Locate the cell with the specified text and output its [X, Y] center coordinate. 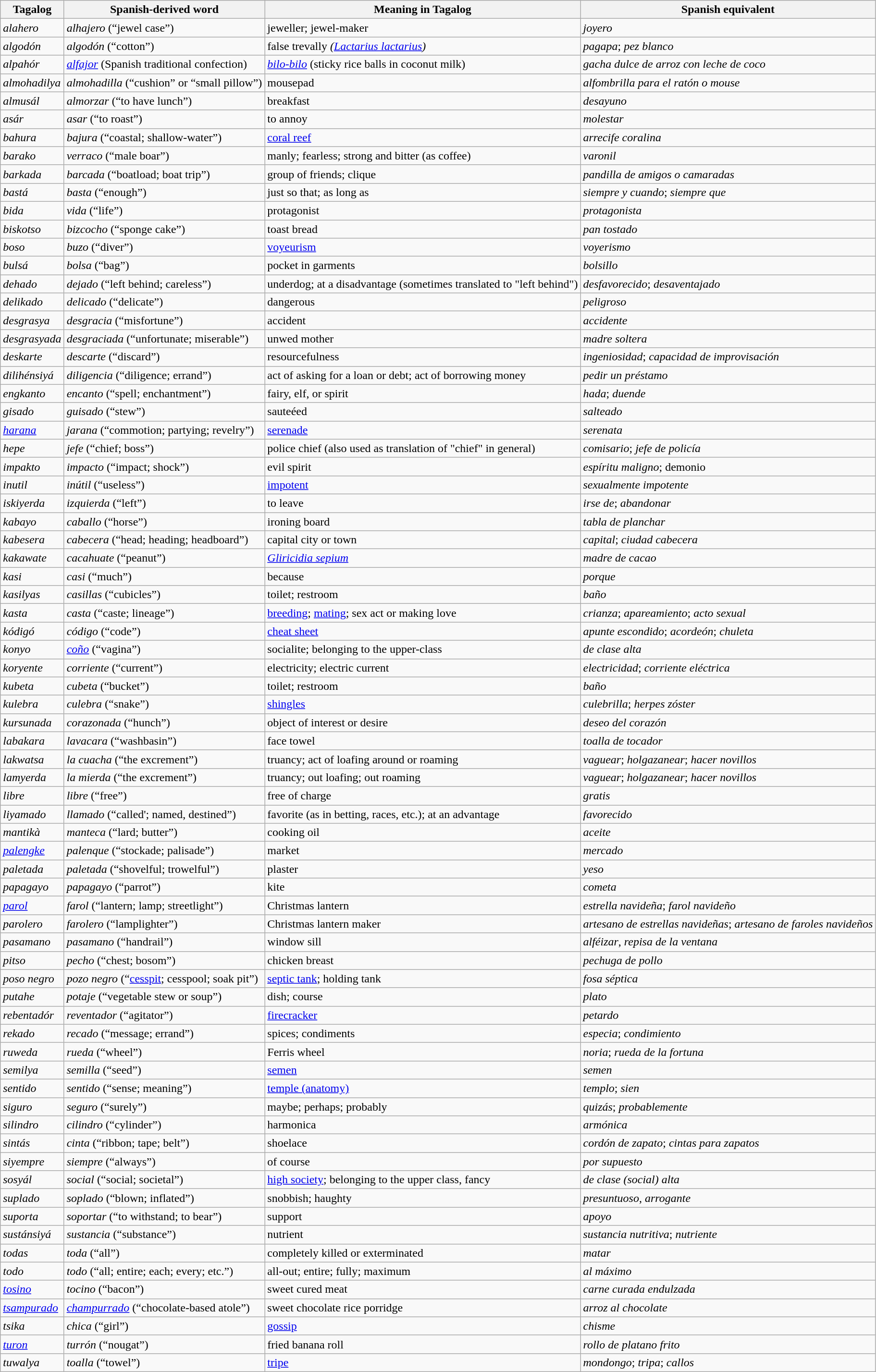
desayuno [728, 101]
kódigó [32, 631]
varonil [728, 156]
Gliricidia sepium [423, 558]
sauteéed [423, 412]
bajura (“coastal; shallow-water”) [164, 137]
estrella navideña; farol navideño [728, 906]
window sill [423, 942]
sexualmente impotente [728, 485]
barcada (“boatload; boat trip”) [164, 174]
pitso [32, 960]
suporta [32, 1216]
resourcefulness [423, 357]
rebentadór [32, 1015]
evil spirit [423, 466]
Ferris wheel [423, 1052]
petardo [728, 1015]
toda (“all”) [164, 1253]
parolero [32, 924]
electricity; electric current [423, 668]
act of asking for a loan or debt; act of borrowing money [423, 375]
rueda (“wheel”) [164, 1052]
cordón de zapato; cintas para zapatos [728, 1143]
kabayo [32, 521]
bizcocho (“sponge cake”) [164, 229]
bolsillo [728, 266]
capital; ciudad cabecera [728, 540]
artesano de estrellas navideñas; artesano de faroles navideños [728, 924]
siguro [32, 1106]
toalla de tocador [728, 741]
engkanto [32, 393]
especia; condimiento [728, 1033]
pecho (“chest; bosom”) [164, 960]
free of charge [423, 796]
dehado [32, 284]
libre (“free”) [164, 796]
spices; condiments [423, 1033]
liyamado [32, 814]
verraco (“male boar”) [164, 156]
algodón [32, 46]
ruweda [32, 1052]
impotent [423, 485]
semilla (“seed”) [164, 1070]
gossip [423, 1326]
serenade [423, 430]
sweet chocolate rice porridge [423, 1308]
culebra (“snake”) [164, 704]
jefe (“chief; boss”) [164, 448]
breakfast [423, 101]
kursunada [32, 723]
inútil (“useless”) [164, 485]
of course [423, 1162]
cabecera (“head; heading; headboard”) [164, 540]
Christmas lantern [423, 906]
alfombrilla para el ratón o mouse [728, 83]
biskotso [32, 229]
rekado [32, 1033]
pechuga de pollo [728, 960]
cilindro (“cylinder”) [164, 1125]
encanto (“spell; enchantment”) [164, 393]
tocino (“bacon”) [164, 1289]
koryente [32, 668]
toast bread [423, 229]
cubeta (“bucket”) [164, 686]
apoyo [728, 1216]
inutil [32, 485]
delikado [32, 302]
object of interest or desire [423, 723]
deseo del corazón [728, 723]
high society; belonging to the upper class, fancy [423, 1180]
quizás; probablemente [728, 1106]
market [423, 851]
impacto (“impact; shock”) [164, 466]
carne curada endulzada [728, 1289]
police chief (also used as translation of "chief" in general) [423, 448]
tabla de planchar [728, 521]
temple (anatomy) [423, 1088]
dangerous [423, 302]
accidente [728, 320]
because [423, 576]
labakara [32, 741]
cacahuate (“peanut”) [164, 558]
llamado (“called'; named, destined”) [164, 814]
manly; fearless; strong and bitter (as coffee) [423, 156]
social (“social; societal”) [164, 1180]
dejado (“left behind; careless”) [164, 284]
paletada [32, 869]
palenque (“stockade; palisade”) [164, 851]
tsika [32, 1326]
dish; course [423, 997]
toalla (“towel”) [164, 1362]
ironing board [423, 521]
cheat sheet [423, 631]
iskiyerda [32, 503]
bida [32, 210]
almohadilya [32, 83]
joyero [728, 28]
to leave [423, 503]
caballo (“horse”) [164, 521]
group of friends; clique [423, 174]
suplado [32, 1198]
konyo [32, 649]
porque [728, 576]
alahero [32, 28]
matar [728, 1253]
arroz al chocolate [728, 1308]
dilihénsiyá [32, 375]
manteca (“lard; butter”) [164, 833]
de clase alta [728, 649]
casillas (“cubicles”) [164, 595]
gisado [32, 412]
lavacara (“washbasin”) [164, 741]
plaster [423, 869]
protagonist [423, 210]
almorzar (“to have lunch”) [164, 101]
turon [32, 1344]
soplado (“blown; inflated”) [164, 1198]
face towel [423, 741]
todas [32, 1253]
hada; duende [728, 393]
todo (“all; entire; each; every; etc.”) [164, 1271]
bilo-bilo (sticky rice balls in coconut milk) [423, 64]
corazonada (“hunch”) [164, 723]
barkada [32, 174]
tripe [423, 1362]
lamyerda [32, 777]
alféizar, repisa de la ventana [728, 942]
sintás [32, 1143]
crianza; apareamiento; acto sexual [728, 613]
turrón (“nougat”) [164, 1344]
madre de cacao [728, 558]
siempre y cuando; siempre que [728, 192]
breeding; mating; sex act or making love [423, 613]
poso negro [32, 979]
bahura [32, 137]
coño (“vagina”) [164, 649]
almusál [32, 101]
jarana (“commotion; partying; revelry”) [164, 430]
pasamano (“handrail”) [164, 942]
kasilyas [32, 595]
kasta [32, 613]
pocket in garments [423, 266]
desgrasya [32, 320]
aceite [728, 833]
underdog; at a disadvantage (sometimes translated to "left behind") [423, 284]
yeso [728, 869]
nutrient [423, 1235]
bulsá [32, 266]
kasi [32, 576]
alfajor (Spanish traditional confection) [164, 64]
protagonista [728, 210]
farol (“lantern; lamp; streetlight”) [164, 906]
chicken breast [423, 960]
septic tank; holding tank [423, 979]
voyerismo [728, 247]
diligencia (“diligence; errand”) [164, 375]
gacha dulce de arroz con leche de coco [728, 64]
algodón (“cotton”) [164, 46]
fried banana roll [423, 1344]
papagayo [32, 887]
la mierda (“the excrement”) [164, 777]
electricidad; corriente eléctrica [728, 668]
Spanish-derived word [164, 10]
harana [32, 430]
noria; rueda de la fortuna [728, 1052]
paletada (“shovelful; trowelful”) [164, 869]
asár [32, 119]
Meaning in Tagalog [423, 10]
almohadilla (“cushion” or “small pillow”) [164, 83]
cinta (“ribbon; tape; belt”) [164, 1143]
maybe; perhaps; probably [423, 1106]
rollo de platano frito [728, 1344]
guisado (“stew”) [164, 412]
desgraciada (“unfortunate; miserable”) [164, 339]
pagapa; pez blanco [728, 46]
soportar (“to withstand; to bear”) [164, 1216]
espíritu maligno; demonio [728, 466]
fairy, elf, or spirit [423, 393]
reventador (“agitator”) [164, 1015]
harmonica [423, 1125]
favorite (as in betting, races, etc.); at an advantage [423, 814]
sustánsiyá [32, 1235]
salteado [728, 412]
seguro (“surely”) [164, 1106]
irse de; abandonar [728, 503]
to annoy [423, 119]
la cuacha (“the excrement”) [164, 759]
descarte (“discard”) [164, 357]
unwed mother [423, 339]
molestar [728, 119]
código (“code”) [164, 631]
casi (“much”) [164, 576]
peligroso [728, 302]
culebrilla; herpes zóster [728, 704]
boso [32, 247]
support [423, 1216]
asar (“to roast”) [164, 119]
siyempre [32, 1162]
favorecido [728, 814]
pasamano [32, 942]
recado (“message; errand”) [164, 1033]
farolero (“lamplighter”) [164, 924]
voyeurism [423, 247]
potaje (“vegetable stew or soup”) [164, 997]
tuwalya [32, 1362]
corriente (“current”) [164, 668]
shoelace [423, 1143]
socialite; belonging to the upper-class [423, 649]
armónica [728, 1125]
pozo negro (“cesspit; cesspool; soak pit”) [164, 979]
just so that; as long as [423, 192]
gratis [728, 796]
semilya [32, 1070]
Tagalog [32, 10]
Christmas lantern maker [423, 924]
comisario; jefe de policía [728, 448]
al máximo [728, 1271]
all-out; entire; fully; maximum [423, 1271]
false trevally (Lactarius lactarius) [423, 46]
sentido [32, 1088]
impakto [32, 466]
ingeniosidad; capacidad de improvisación [728, 357]
palengke [32, 851]
firecracker [423, 1015]
sustancia nutritiva; nutriente [728, 1235]
parol [32, 906]
bolsa (“bag”) [164, 266]
completely killed or exterminated [423, 1253]
pedir un préstamo [728, 375]
tosino [32, 1289]
vida (“life”) [164, 210]
Spanish equivalent [728, 10]
sustancia (“substance”) [164, 1235]
libre [32, 796]
izquierda (“left”) [164, 503]
snobbish; haughty [423, 1198]
madre soltera [728, 339]
siempre (“always”) [164, 1162]
fosa séptica [728, 979]
silindro [32, 1125]
arrecife coralina [728, 137]
serenata [728, 430]
kite [423, 887]
kakawate [32, 558]
bastá [32, 192]
mondongo; tripa; callos [728, 1362]
basta (“enough”) [164, 192]
desfavorecido; desaventajado [728, 284]
coral reef [423, 137]
sentido (“sense; meaning”) [164, 1088]
accident [423, 320]
desgracia (“misfortune”) [164, 320]
champurrado (“chocolate-based atole”) [164, 1308]
buzo (“diver”) [164, 247]
pandilla de amigos o camaradas [728, 174]
deskarte [32, 357]
truancy; out loafing; out roaming [423, 777]
cooking oil [423, 833]
cometa [728, 887]
tsampurado [32, 1308]
casta (“caste; lineage”) [164, 613]
apunte escondido; acordeón; chuleta [728, 631]
barako [32, 156]
kulebra [32, 704]
papagayo (“parrot”) [164, 887]
putahe [32, 997]
hepe [32, 448]
por supuesto [728, 1162]
mercado [728, 851]
presuntuoso, arrogante [728, 1198]
mantikà [32, 833]
templo; sien [728, 1088]
chisme [728, 1326]
plato [728, 997]
lakwatsa [32, 759]
pan tostado [728, 229]
de clase (social) alta [728, 1180]
kabesera [32, 540]
shingles [423, 704]
truancy; act of loafing around or roaming [423, 759]
capital city or town [423, 540]
kubeta [32, 686]
jeweller; jewel-maker [423, 28]
sweet cured meat [423, 1289]
desgrasyada [32, 339]
delicado (“delicate”) [164, 302]
alhajero (“jewel case”) [164, 28]
mousepad [423, 83]
chica (“girl”) [164, 1326]
sosyál [32, 1180]
todo [32, 1271]
alpahór [32, 64]
